For the text-containing cell, return its midpoint in (x, y) coordinate format. 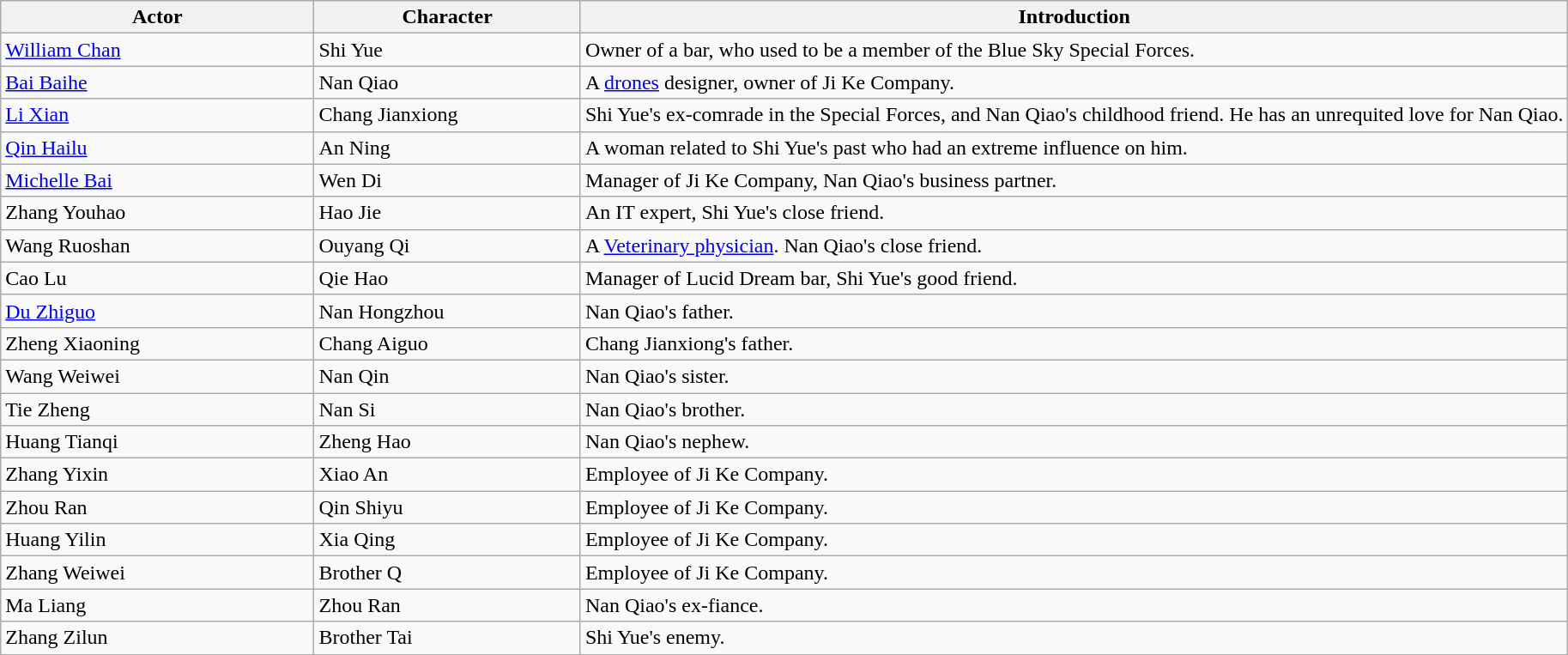
Nan Qiao (447, 82)
Zhang Yixin (158, 475)
Nan Qiao's nephew. (1075, 442)
Qin Hailu (158, 148)
Character (447, 17)
Zhang Zilun (158, 638)
Zheng Xiaoning (158, 343)
A Veterinary physician. Nan Qiao's close friend. (1075, 246)
Li Xian (158, 115)
Shi Yue (447, 50)
Owner of a bar, who used to be a member of the Blue Sky Special Forces. (1075, 50)
Huang Yilin (158, 540)
Zhang Weiwei (158, 573)
Michelle Bai (158, 180)
Manager of Ji Ke Company, Nan Qiao's business partner. (1075, 180)
Xiao An (447, 475)
Ma Liang (158, 605)
Chang Jianxiong's father. (1075, 343)
Wen Di (447, 180)
A drones designer, owner of Ji Ke Company. (1075, 82)
Nan Qiao's ex-fiance. (1075, 605)
Shi Yue's ex-comrade in the Special Forces, and Nan Qiao's childhood friend. He has an unrequited love for Nan Qiao. (1075, 115)
Hao Jie (447, 213)
Nan Qiao's brother. (1075, 409)
Zheng Hao (447, 442)
Brother Tai (447, 638)
Nan Hongzhou (447, 311)
Chang Jianxiong (447, 115)
Zhang Youhao (158, 213)
Wang Ruoshan (158, 246)
Xia Qing (447, 540)
Tie Zheng (158, 409)
Nan Qin (447, 376)
Nan Qiao's father. (1075, 311)
An IT expert, Shi Yue's close friend. (1075, 213)
Nan Si (447, 409)
Introduction (1075, 17)
Ouyang Qi (447, 246)
Actor (158, 17)
Huang Tianqi (158, 442)
Wang Weiwei (158, 376)
Brother Q (447, 573)
A woman related to Shi Yue's past who had an extreme influence on him. (1075, 148)
Shi Yue's enemy. (1075, 638)
Qie Hao (447, 278)
Bai Baihe (158, 82)
Manager of Lucid Dream bar, Shi Yue's good friend. (1075, 278)
Chang Aiguo (447, 343)
Du Zhiguo (158, 311)
Qin Shiyu (447, 507)
Cao Lu (158, 278)
William Chan (158, 50)
An Ning (447, 148)
Nan Qiao's sister. (1075, 376)
